Return the (X, Y) coordinate for the center point of the cell that contains the specified text.  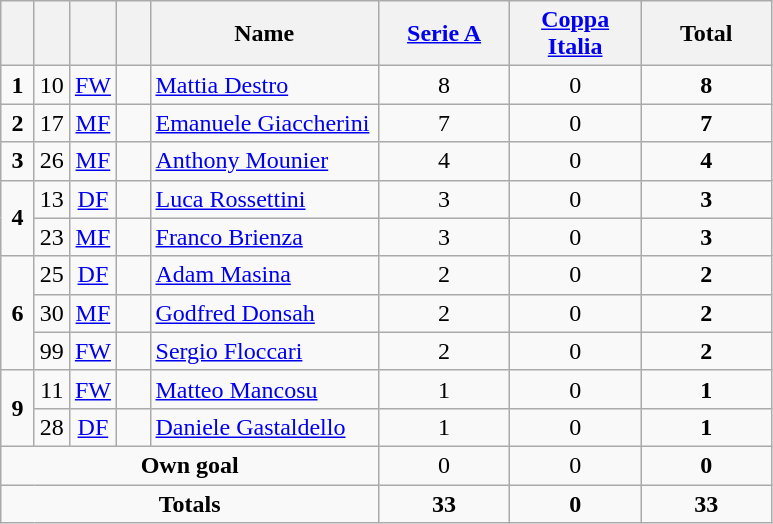
Total (706, 34)
Name (264, 34)
Serie A (444, 34)
Emanuele Giaccherini (264, 123)
23 (52, 237)
Own goal (190, 465)
11 (52, 389)
Luca Rossettini (264, 199)
Sergio Floccari (264, 351)
6 (18, 313)
28 (52, 427)
30 (52, 313)
26 (52, 161)
Mattia Destro (264, 85)
Totals (190, 503)
Matteo Mancosu (264, 389)
9 (18, 408)
25 (52, 275)
Adam Masina (264, 275)
13 (52, 199)
99 (52, 351)
10 (52, 85)
Daniele Gastaldello (264, 427)
Franco Brienza (264, 237)
Coppa Italia (576, 34)
Anthony Mounier (264, 161)
Godfred Donsah (264, 313)
17 (52, 123)
